Search for the cell housing the specified text and yield its (X, Y) center coordinate. 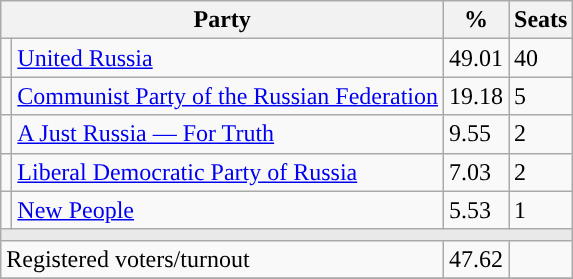
Seats (541, 20)
Registered voters/turnout (222, 259)
Party (222, 20)
Liberal Democratic Party of Russia (228, 172)
49.01 (476, 58)
New People (228, 210)
1 (541, 210)
% (476, 20)
A Just Russia — For Truth (228, 134)
7.03 (476, 172)
5.53 (476, 210)
19.18 (476, 96)
47.62 (476, 259)
United Russia (228, 58)
9.55 (476, 134)
40 (541, 58)
Communist Party of the Russian Federation (228, 96)
5 (541, 96)
